Return (X, Y) of the center of cell containing provided text 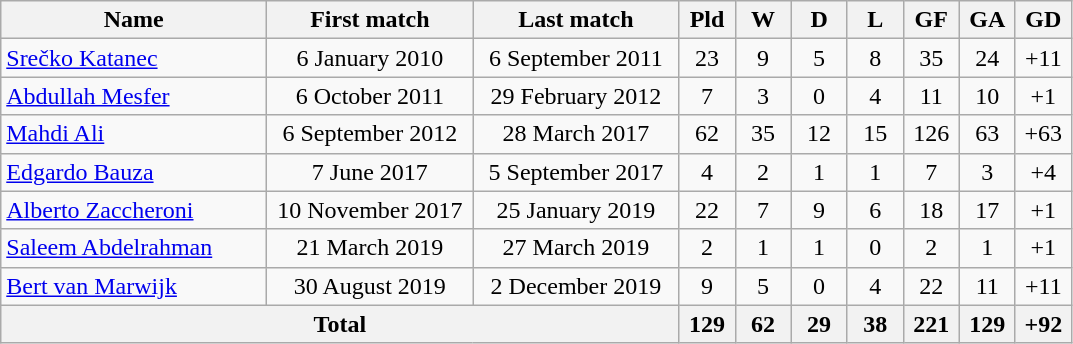
W (763, 20)
18 (931, 210)
+92 (1043, 324)
17 (987, 210)
Mahdi Ali (134, 134)
Saleem Abdelrahman (134, 248)
27 March 2019 (576, 248)
Last match (576, 20)
29 February 2012 (576, 96)
30 August 2019 (370, 286)
GA (987, 20)
5 September 2017 (576, 172)
12 (819, 134)
D (819, 20)
24 (987, 58)
6 January 2010 (370, 58)
6 (875, 210)
First match (370, 20)
6 September 2011 (576, 58)
10 November 2017 (370, 210)
126 (931, 134)
Srečko Katanec (134, 58)
L (875, 20)
Edgardo Bauza (134, 172)
Name (134, 20)
7 June 2017 (370, 172)
29 (819, 324)
23 (707, 58)
Bert van Marwijk (134, 286)
+4 (1043, 172)
+63 (1043, 134)
15 (875, 134)
63 (987, 134)
6 October 2011 (370, 96)
25 January 2019 (576, 210)
38 (875, 324)
Alberto Zaccheroni (134, 210)
28 March 2017 (576, 134)
Abdullah Mesfer (134, 96)
10 (987, 96)
8 (875, 58)
GD (1043, 20)
Total (340, 324)
2 December 2019 (576, 286)
6 September 2012 (370, 134)
GF (931, 20)
221 (931, 324)
21 March 2019 (370, 248)
Pld (707, 20)
